Pinpoint the cell where the given text exists, returning its [X, Y] midpoint coordinate. 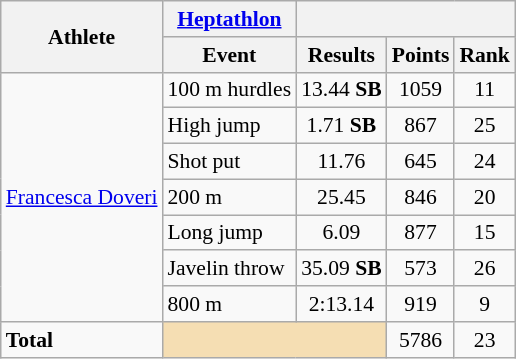
800 m [230, 304]
High jump [230, 126]
645 [421, 162]
200 m [230, 197]
100 m hurdles [230, 90]
24 [484, 162]
25.45 [342, 197]
26 [484, 269]
Athlete [82, 36]
573 [421, 269]
23 [484, 340]
1.71 SB [342, 126]
35.09 SB [342, 269]
13.44 SB [342, 90]
2:13.14 [342, 304]
9 [484, 304]
Rank [484, 55]
Total [82, 340]
Shot put [230, 162]
919 [421, 304]
Javelin throw [230, 269]
877 [421, 233]
1059 [421, 90]
846 [421, 197]
Points [421, 55]
Event [230, 55]
867 [421, 126]
20 [484, 197]
Results [342, 55]
15 [484, 233]
11.76 [342, 162]
25 [484, 126]
Heptathlon [230, 19]
Francesca Doveri [82, 196]
6.09 [342, 233]
5786 [421, 340]
Long jump [230, 233]
11 [484, 90]
